Extract the [X, Y] coordinate from the center of the cell holding the provided text.  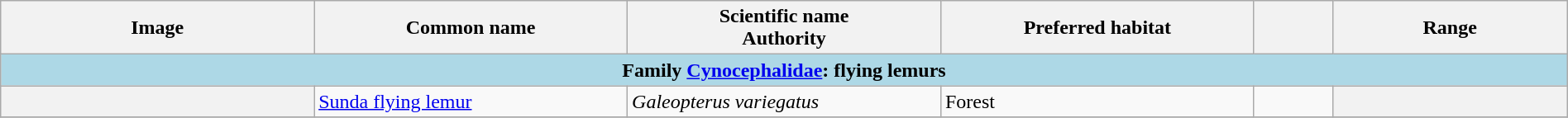
Preferred habitat [1097, 28]
Common name [471, 28]
Scientific nameAuthority [784, 28]
Forest [1097, 101]
Family Cynocephalidae: flying lemurs [784, 70]
Range [1450, 28]
Image [157, 28]
Sunda flying lemur [471, 101]
Galeopterus variegatus [784, 101]
